For the text-containing cell, return its midpoint in (X, Y) coordinate format. 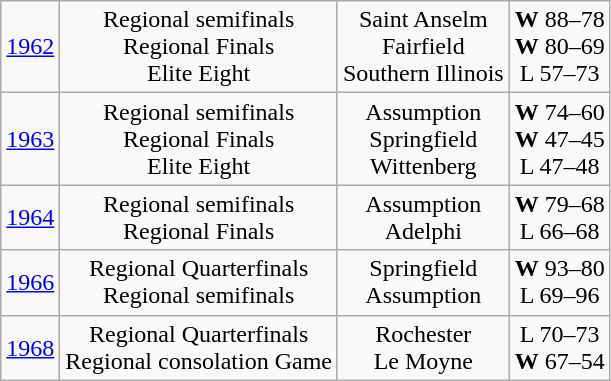
Regional QuarterfinalsRegional consolation Game (199, 348)
RochesterLe Moyne (423, 348)
Regional QuarterfinalsRegional semifinals (199, 282)
L 70–73W 67–54 (560, 348)
Saint AnselmFairfieldSouthern Illinois (423, 47)
1963 (30, 139)
1966 (30, 282)
1968 (30, 348)
W 79–68L 66–68 (560, 218)
W 74–60W 47–45L 47–48 (560, 139)
Regional semifinalsRegional Finals (199, 218)
1962 (30, 47)
1964 (30, 218)
W 93–80L 69–96 (560, 282)
AssumptionAdelphi (423, 218)
W 88–78W 80–69L 57–73 (560, 47)
AssumptionSpringfieldWittenberg (423, 139)
SpringfieldAssumption (423, 282)
